From the cell containing the given text, extract its center point as [x, y] coordinate. 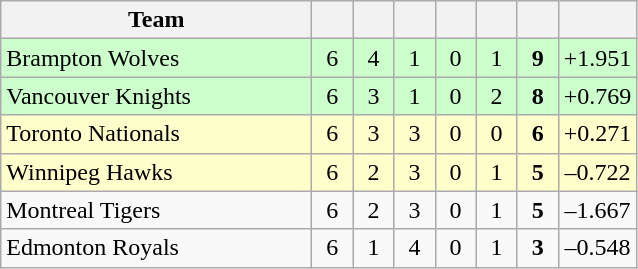
+0.271 [598, 134]
+0.769 [598, 96]
Montreal Tigers [156, 210]
+1.951 [598, 58]
9 [538, 58]
–1.667 [598, 210]
Vancouver Knights [156, 96]
–0.722 [598, 172]
Winnipeg Hawks [156, 172]
8 [538, 96]
Brampton Wolves [156, 58]
Team [156, 20]
Toronto Nationals [156, 134]
Edmonton Royals [156, 248]
–0.548 [598, 248]
